Search for the cell housing the specified text and yield its (x, y) center coordinate. 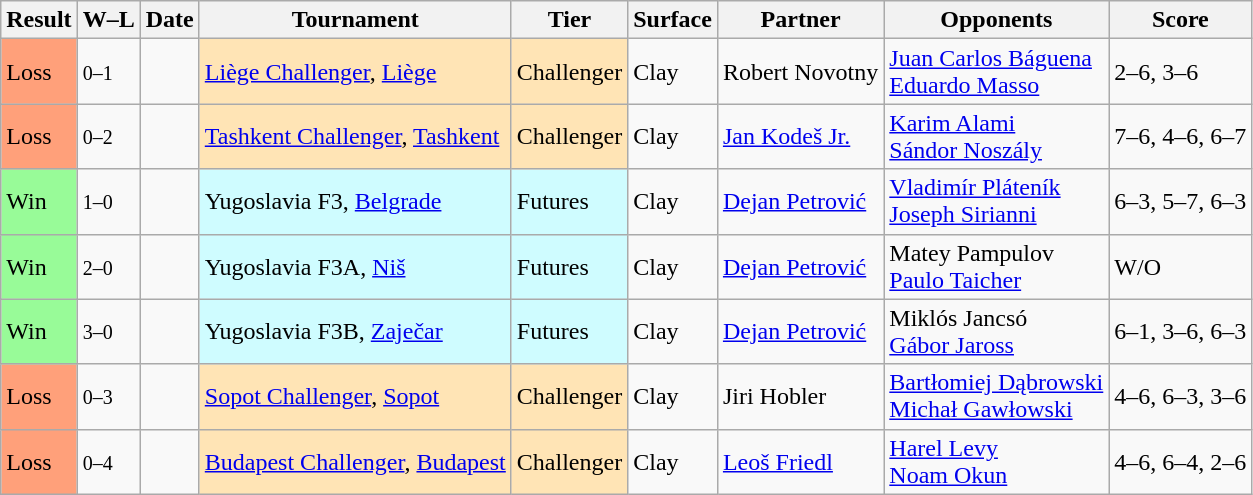
Vladimír Pláteník Joseph Sirianni (996, 202)
Tournament (355, 20)
Date (170, 20)
W/O (1180, 266)
0–1 (108, 72)
Leoš Friedl (800, 462)
0–3 (108, 396)
0–4 (108, 462)
4–6, 6–4, 2–6 (1180, 462)
Yugoslavia F3, Belgrade (355, 202)
Juan Carlos Báguena Eduardo Masso (996, 72)
Budapest Challenger, Budapest (355, 462)
Jiri Hobler (800, 396)
Partner (800, 20)
Surface (673, 20)
Matey Pampulov Paulo Taicher (996, 266)
Liège Challenger, Liège (355, 72)
Tier (569, 20)
Sopot Challenger, Sopot (355, 396)
W–L (108, 20)
7–6, 4–6, 6–7 (1180, 136)
6–3, 5–7, 6–3 (1180, 202)
Score (1180, 20)
Robert Novotny (800, 72)
0–2 (108, 136)
Karim Alami Sándor Noszály (996, 136)
Result (39, 20)
Tashkent Challenger, Tashkent (355, 136)
Bartłomiej Dąbrowski Michał Gawłowski (996, 396)
6–1, 3–6, 6–3 (1180, 332)
Opponents (996, 20)
Yugoslavia F3B, Zaječar (355, 332)
Harel Levy Noam Okun (996, 462)
Miklós Jancsó Gábor Jaross (996, 332)
4–6, 6–3, 3–6 (1180, 396)
1–0 (108, 202)
Jan Kodeš Jr. (800, 136)
3–0 (108, 332)
Yugoslavia F3A, Niš (355, 266)
2–6, 3–6 (1180, 72)
2–0 (108, 266)
